Detect which cell encompasses the target text, then output its [x, y] center coordinate. 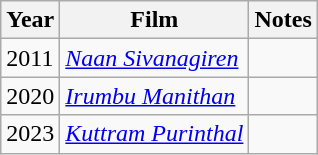
Naan Sivanagiren [154, 58]
Year [30, 20]
Film [154, 20]
Kuttram Purinthal [154, 134]
2020 [30, 96]
2011 [30, 58]
Irumbu Manithan [154, 96]
Notes [283, 20]
2023 [30, 134]
